Determine the (x, y) coordinate at the center of the cell enclosing the given text.  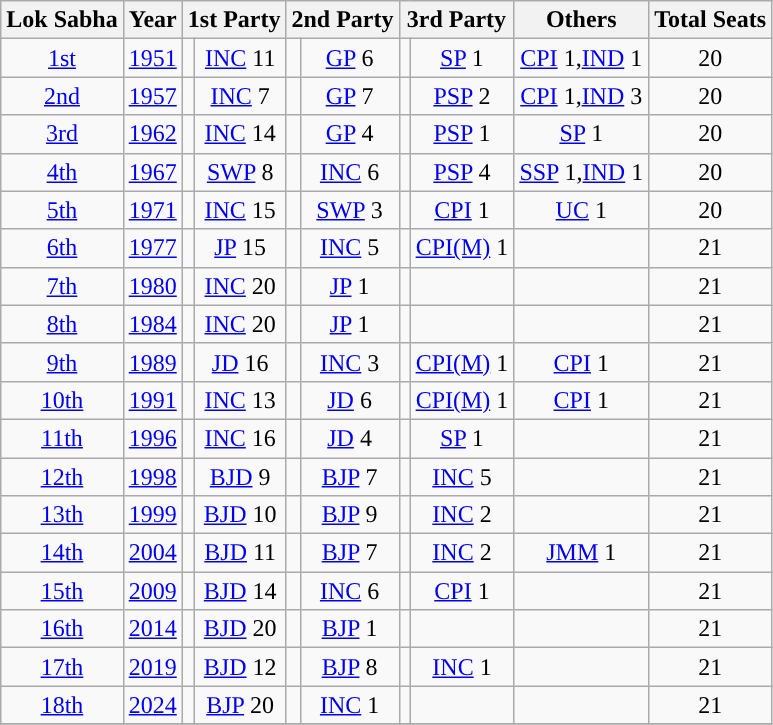
2019 (152, 667)
INC 14 (240, 134)
15th (62, 591)
3rd (62, 134)
INC 13 (240, 400)
BJD 14 (240, 591)
1962 (152, 134)
1980 (152, 286)
5th (62, 210)
1957 (152, 96)
1st Party (234, 20)
PSP 4 (462, 172)
BJP 1 (350, 629)
8th (62, 324)
1999 (152, 515)
JD 6 (350, 400)
CPI 1,IND 1 (582, 58)
11th (62, 438)
PSP 1 (462, 134)
BJD 10 (240, 515)
Year (152, 20)
BJD 9 (240, 477)
BJP 20 (240, 705)
1951 (152, 58)
1998 (152, 477)
10th (62, 400)
1st (62, 58)
6th (62, 248)
17th (62, 667)
1984 (152, 324)
2nd Party (342, 20)
CPI 1,IND 3 (582, 96)
INC 3 (350, 362)
BJD 12 (240, 667)
4th (62, 172)
INC 16 (240, 438)
SSP 1,IND 1 (582, 172)
2014 (152, 629)
2nd (62, 96)
1989 (152, 362)
7th (62, 286)
BJP 8 (350, 667)
13th (62, 515)
18th (62, 705)
2009 (152, 591)
14th (62, 553)
INC 7 (240, 96)
JD 16 (240, 362)
3rd Party (456, 20)
GP 7 (350, 96)
1967 (152, 172)
2004 (152, 553)
1996 (152, 438)
BJD 11 (240, 553)
1971 (152, 210)
16th (62, 629)
1991 (152, 400)
BJP 9 (350, 515)
INC 11 (240, 58)
JD 4 (350, 438)
1977 (152, 248)
2024 (152, 705)
Lok Sabha (62, 20)
SWP 3 (350, 210)
9th (62, 362)
JP 15 (240, 248)
12th (62, 477)
GP 6 (350, 58)
INC 15 (240, 210)
BJD 20 (240, 629)
UC 1 (582, 210)
JMM 1 (582, 553)
SWP 8 (240, 172)
GP 4 (350, 134)
Others (582, 20)
PSP 2 (462, 96)
Total Seats (710, 20)
